Identify which cell holds the provided text, then report its (X, Y) central coordinate. 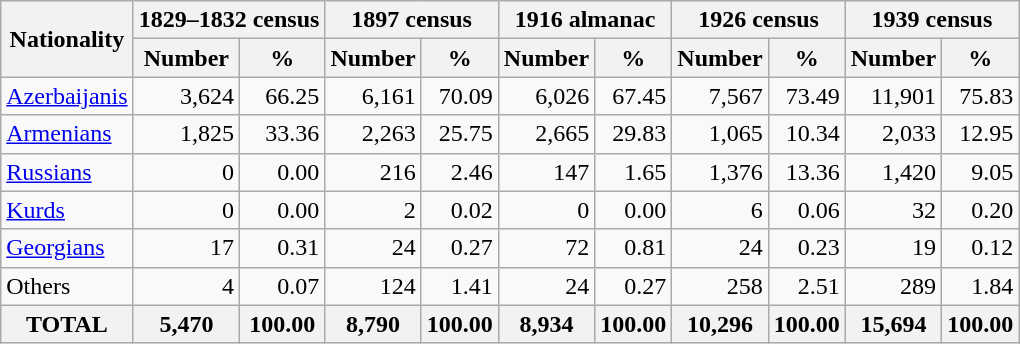
9.05 (980, 172)
19 (893, 248)
147 (546, 172)
Georgians (67, 248)
6 (720, 210)
5,470 (186, 324)
1897 census (412, 20)
25.75 (460, 134)
11,901 (893, 96)
2.51 (806, 286)
0.31 (282, 248)
0.02 (460, 210)
Others (67, 286)
10,296 (720, 324)
8,790 (373, 324)
75.83 (980, 96)
72 (546, 248)
1.84 (980, 286)
1,825 (186, 134)
216 (373, 172)
17 (186, 248)
Azerbaijanis (67, 96)
289 (893, 286)
70.09 (460, 96)
1,065 (720, 134)
258 (720, 286)
0.81 (634, 248)
0.06 (806, 210)
3,624 (186, 96)
1916 almanac (584, 20)
2,033 (893, 134)
8,934 (546, 324)
0.20 (980, 210)
0.12 (980, 248)
TOTAL (67, 324)
33.36 (282, 134)
1.65 (634, 172)
0.23 (806, 248)
1,376 (720, 172)
6,026 (546, 96)
0.07 (282, 286)
2,665 (546, 134)
2 (373, 210)
13.36 (806, 172)
1926 census (758, 20)
10.34 (806, 134)
7,567 (720, 96)
1939 census (932, 20)
6,161 (373, 96)
15,694 (893, 324)
Kurds (67, 210)
1,420 (893, 172)
73.49 (806, 96)
Nationality (67, 39)
2.46 (460, 172)
66.25 (282, 96)
1.41 (460, 286)
12.95 (980, 134)
Armenians (67, 134)
29.83 (634, 134)
1829–1832 census (229, 20)
Russians (67, 172)
67.45 (634, 96)
124 (373, 286)
32 (893, 210)
2,263 (373, 134)
4 (186, 286)
